Pinpoint the cell where the given text exists, returning its (x, y) midpoint coordinate. 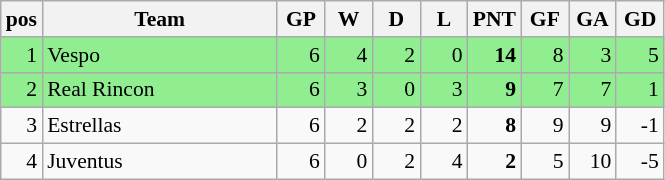
pos (22, 19)
W (349, 19)
14 (494, 55)
GP (301, 19)
-5 (640, 162)
L (444, 19)
GD (640, 19)
Vespo (160, 55)
D (396, 19)
Estrellas (160, 126)
Team (160, 19)
GA (593, 19)
-1 (640, 126)
Juventus (160, 162)
PNT (494, 19)
Real Rincon (160, 90)
GF (545, 19)
10 (593, 162)
